Locate the cell with the specified text and output its [X, Y] center coordinate. 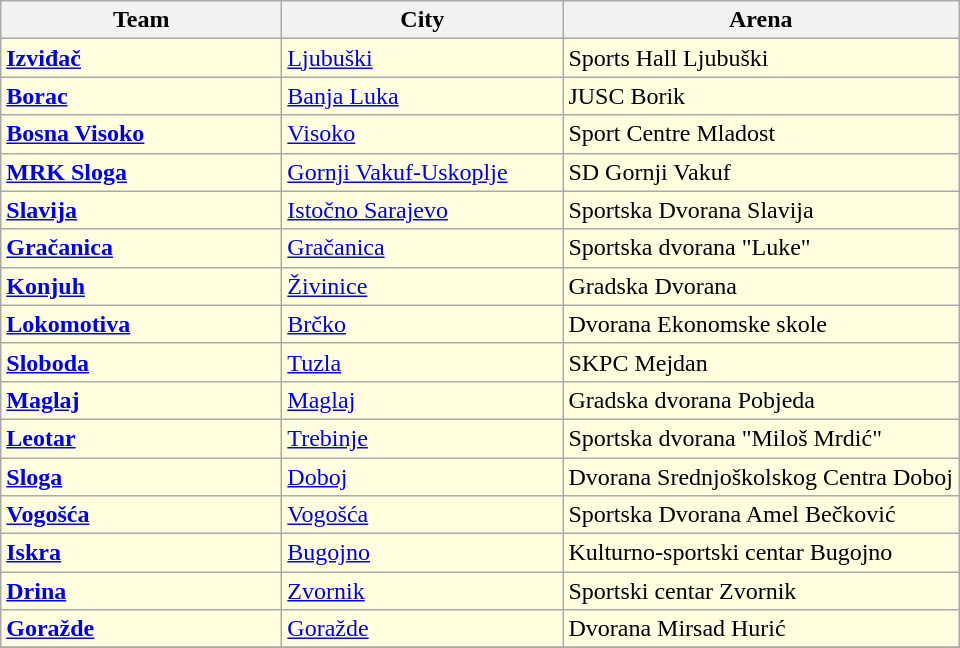
Tuzla [422, 362]
Borac [142, 96]
Trebinje [422, 438]
Gornji Vakuf-Uskoplje [422, 172]
Ljubuški [422, 58]
Lokomotiva [142, 324]
Sport Centre Mladost [761, 134]
Slavija [142, 210]
Iskra [142, 553]
Leotar [142, 438]
MRK Sloga [142, 172]
Brčko [422, 324]
Bosna Visoko [142, 134]
Visoko [422, 134]
Gradska Dvorana [761, 286]
Sportska Dvorana Amel Bečković [761, 515]
Dvorana Srednjoškolskog Centra Doboj [761, 477]
Sportska dvorana "Miloš Mrdić" [761, 438]
Sports Hall Ljubuški [761, 58]
JUSC Borik [761, 96]
Konjuh [142, 286]
Dvorana Mirsad Hurić [761, 629]
Banja Luka [422, 96]
Sportska dvorana "Luke" [761, 248]
Sloga [142, 477]
Izviđač [142, 58]
SKPC Mejdan [761, 362]
Drina [142, 591]
Sportski centar Zvornik [761, 591]
Dvorana Ekonomske skole [761, 324]
Gradska dvorana Pobjeda [761, 400]
SD Gornji Vakuf [761, 172]
Arena [761, 20]
Sportska Dvorana Slavija [761, 210]
Sloboda [142, 362]
Doboj [422, 477]
Team [142, 20]
Kulturno-sportski centar Bugojno [761, 553]
City [422, 20]
Bugojno [422, 553]
Živinice [422, 286]
Istočno Sarajevo [422, 210]
Zvornik [422, 591]
